Output the [X, Y] coordinate of the center of the cell containing the given text.  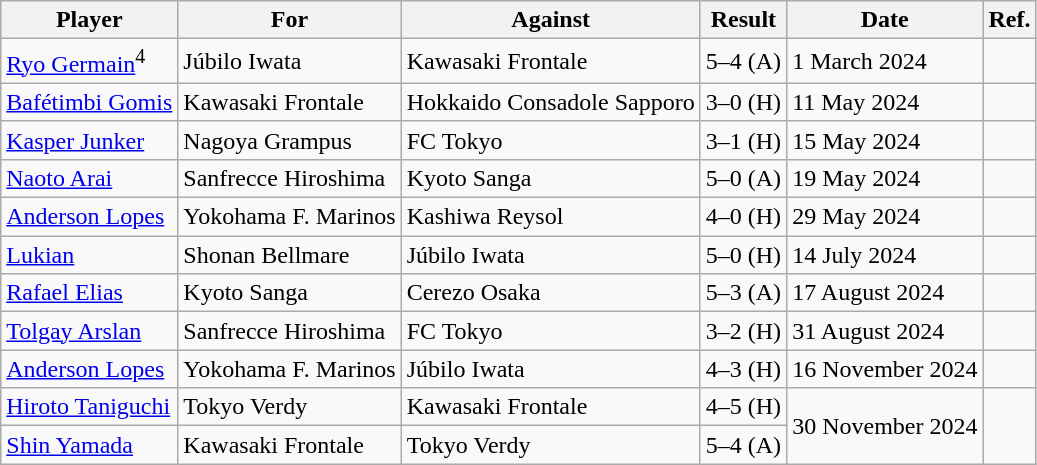
4–5 (H) [743, 407]
Naoto Arai [90, 178]
Tolgay Arslan [90, 331]
Player [90, 20]
3–1 (H) [743, 140]
Hokkaido Consadole Sapporo [550, 102]
19 May 2024 [885, 178]
3–0 (H) [743, 102]
Cerezo Osaka [550, 293]
Kasper Junker [90, 140]
16 November 2024 [885, 369]
Rafael Elias [90, 293]
Nagoya Grampus [290, 140]
17 August 2024 [885, 293]
Ref. [1010, 20]
Kashiwa Reysol [550, 217]
11 May 2024 [885, 102]
Result [743, 20]
3–2 (H) [743, 331]
15 May 2024 [885, 140]
Lukian [90, 255]
Against [550, 20]
31 August 2024 [885, 331]
29 May 2024 [885, 217]
Hiroto Taniguchi [90, 407]
Ryo Germain4 [90, 62]
14 July 2024 [885, 255]
Shin Yamada [90, 445]
1 March 2024 [885, 62]
30 November 2024 [885, 426]
Bafétimbi Gomis [90, 102]
For [290, 20]
4–3 (H) [743, 369]
5–0 (A) [743, 178]
4–0 (H) [743, 217]
Shonan Bellmare [290, 255]
5–3 (A) [743, 293]
5–0 (H) [743, 255]
Date [885, 20]
